Determine the [x, y] coordinate at the center of the cell enclosing the given text.  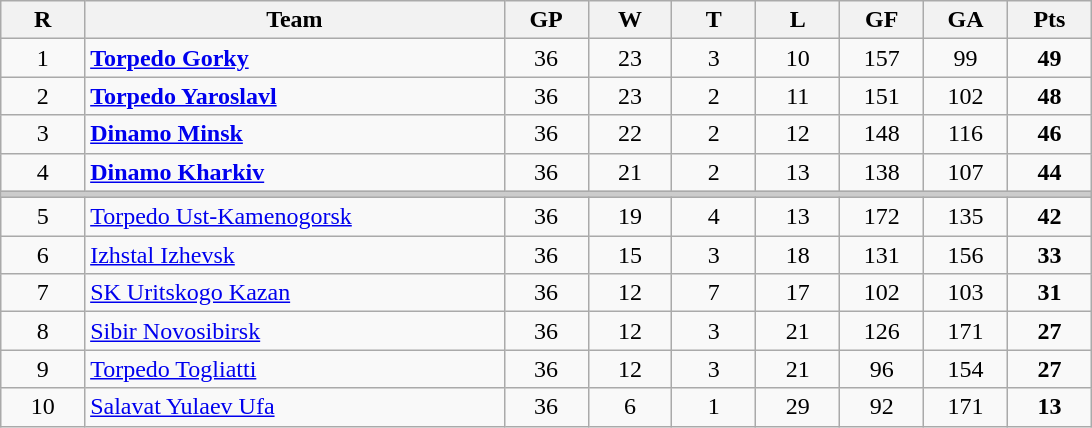
9 [43, 369]
46 [1049, 134]
92 [882, 407]
138 [882, 172]
22 [630, 134]
GP [546, 20]
GF [882, 20]
103 [966, 293]
33 [1049, 255]
48 [1049, 96]
T [714, 20]
L [798, 20]
44 [1049, 172]
Torpedo Ust-Kamenogorsk [295, 217]
17 [798, 293]
18 [798, 255]
Torpedo Togliatti [295, 369]
Team [295, 20]
Torpedo Gorky [295, 58]
Pts [1049, 20]
11 [798, 96]
116 [966, 134]
172 [882, 217]
Sibir Novosibirsk [295, 331]
99 [966, 58]
49 [1049, 58]
Salavat Yulaev Ufa [295, 407]
Izhstal Izhevsk [295, 255]
SK Uritskogo Kazan [295, 293]
42 [1049, 217]
5 [43, 217]
126 [882, 331]
19 [630, 217]
Dinamo Kharkiv [295, 172]
96 [882, 369]
148 [882, 134]
131 [882, 255]
156 [966, 255]
135 [966, 217]
31 [1049, 293]
GA [966, 20]
Dinamo Minsk [295, 134]
8 [43, 331]
W [630, 20]
107 [966, 172]
151 [882, 96]
15 [630, 255]
Torpedo Yaroslavl [295, 96]
R [43, 20]
29 [798, 407]
154 [966, 369]
157 [882, 58]
